Detect which cell encompasses the target text, then output its [x, y] center coordinate. 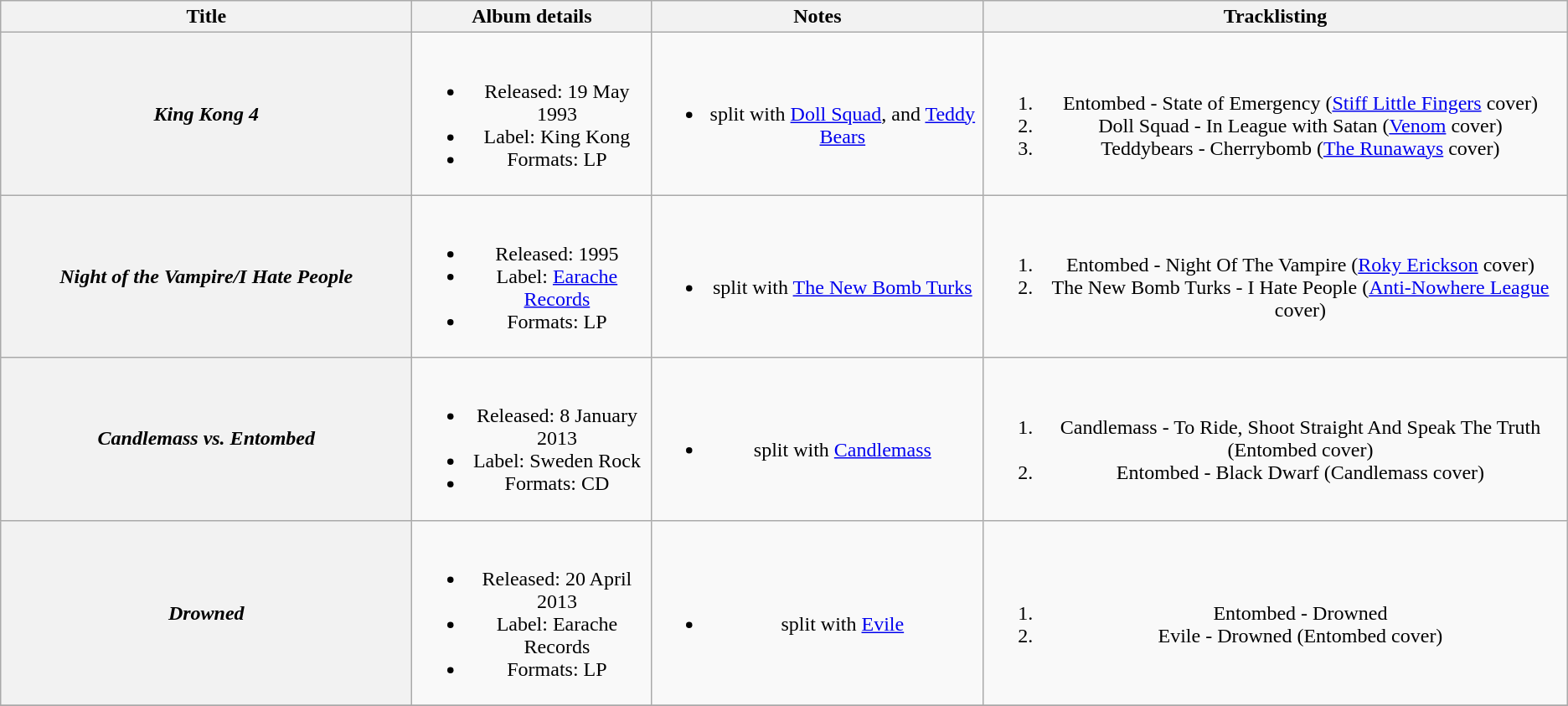
Tracklisting [1276, 17]
Released: 8 January 2013Label: Sweden RockFormats: CD [532, 439]
split with Evile [818, 613]
Candlemass vs. Entombed [206, 439]
split with The New Bomb Turks [818, 276]
Drowned [206, 613]
Album details [532, 17]
Released: 20 April 2013Label: Earache RecordsFormats: LP [532, 613]
Entombed - State of Emergency (Stiff Little Fingers cover)Doll Squad - In League with Satan (Venom cover)Teddybears - Cherrybomb (The Runaways cover) [1276, 114]
King Kong 4 [206, 114]
Released: 1995Label: Earache RecordsFormats: LP [532, 276]
Candlemass - To Ride, Shoot Straight And Speak The Truth (Entombed cover)Entombed - Black Dwarf (Candlemass cover) [1276, 439]
split with Doll Squad, and Teddy Bears [818, 114]
Entombed - Night Of The Vampire (Roky Erickson cover)The New Bomb Turks - I Hate People (Anti-Nowhere League cover) [1276, 276]
split with Candlemass [818, 439]
Title [206, 17]
Released: 19 May 1993Label: King KongFormats: LP [532, 114]
Entombed - DrownedEvile - Drowned (Entombed cover) [1276, 613]
Notes [818, 17]
Night of the Vampire/I Hate People [206, 276]
